From the cell containing the given text, extract its center point as (X, Y) coordinate. 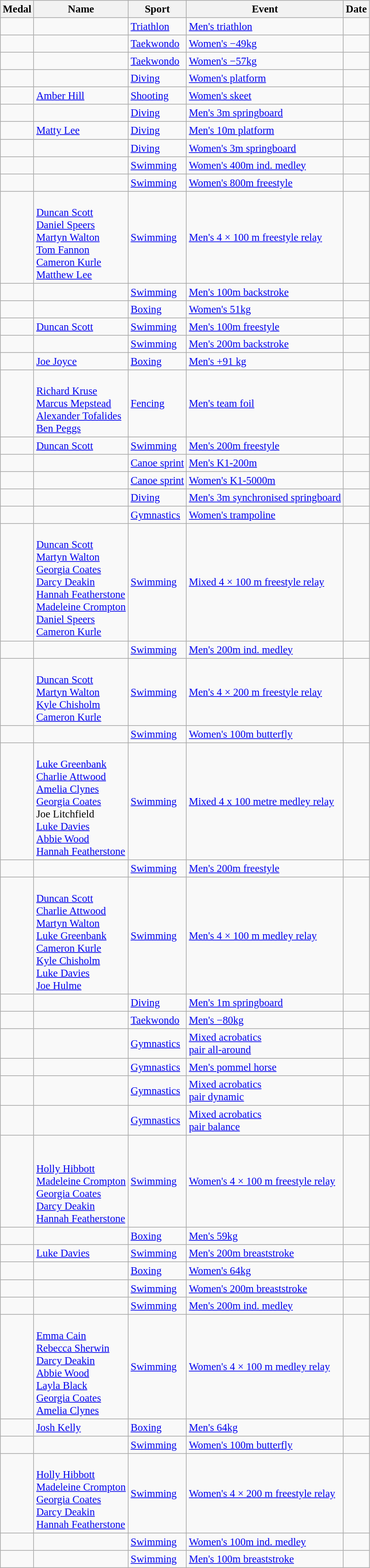
Men's 10m platform (265, 131)
Duncan ScottMartyn WaltonKyle ChisholmCameron Kurle (81, 692)
Women's 4 × 100 m freestyle relay (265, 1181)
Men's 64kg (265, 1427)
Women's 3m springboard (265, 148)
Mixed acrobaticspair all-around (265, 1043)
Men's 100m freestyle (265, 327)
Men's team foil (265, 404)
Men's 3m springboard (265, 113)
Women's 64kg (265, 1271)
Men's 4 × 100 m freestyle relay (265, 237)
Amber Hill (81, 96)
Men's 200m breaststroke (265, 1253)
Men's 4 × 200 m freestyle relay (265, 692)
Women's platform (265, 78)
Matty Lee (81, 131)
Men's 59kg (265, 1236)
Men's 4 × 100 m medley relay (265, 936)
Men's +91 kg (265, 361)
Women's −49kg (265, 44)
Fencing (157, 404)
Mixed 4 x 100 metre medley relay (265, 801)
Men's 200m backstroke (265, 344)
Mixed 4 × 100 m freestyle relay (265, 583)
Women's 800m freestyle (265, 183)
Mixed acrobaticspair balance (265, 1121)
Duncan ScottCharlie AttwoodMartyn WaltonLuke GreenbankCameron KurleKyle ChisholmLuke DaviesJoe Hulme (81, 936)
Men's triathlon (265, 27)
Women's trampoline (265, 515)
Medal (18, 9)
Women's 51kg (265, 310)
Women's 4 × 200 m freestyle relay (265, 1494)
Women's 200m breaststroke (265, 1288)
Triathlon (157, 27)
Name (81, 9)
Luke Davies (81, 1253)
Sport (157, 9)
Women's 400m ind. medley (265, 165)
Women's 100m ind. medley (265, 1542)
Emma CainRebecca SherwinDarcy DeakinAbbie WoodLayla BlackGeorgia CoatesAmelia Clynes (81, 1366)
Men's 3m synchronised springboard (265, 498)
Women's 4 × 100 m medley relay (265, 1366)
Date (356, 9)
Women's skeet (265, 96)
Richard KruseMarcus MepsteadAlexander TofalidesBen Peggs (81, 404)
Men's 100m breaststroke (265, 1559)
Men's 1m springboard (265, 1003)
Duncan ScottMartyn WaltonGeorgia CoatesDarcy DeakinHannah FeatherstoneMadeleine CromptonDaniel SpeersCameron Kurle (81, 583)
Shooting (157, 96)
Event (265, 9)
Men's 100m backstroke (265, 292)
Men's pommel horse (265, 1067)
Women's −57kg (265, 61)
Duncan ScottDaniel SpeersMartyn WaltonTom FannonCameron KurleMatthew Lee (81, 237)
Josh Kelly (81, 1427)
Luke GreenbankCharlie AttwoodAmelia ClynesGeorgia CoatesJoe LitchfieldLuke DaviesAbbie WoodHannah Featherstone (81, 801)
Men's −80kg (265, 1020)
Women's K1-5000m (265, 481)
Men's K1-200m (265, 463)
Mixed acrobaticspair dynamic (265, 1091)
Joe Joyce (81, 361)
